Pinpoint the cell where the given text exists, returning its (X, Y) midpoint coordinate. 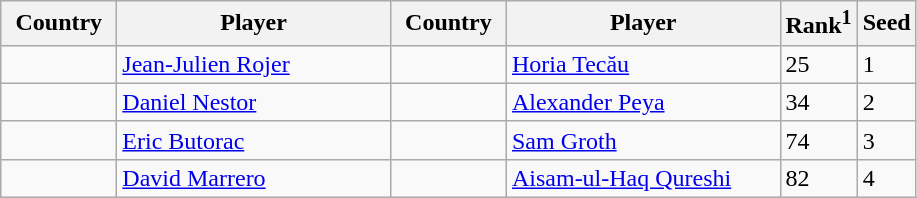
Horia Tecău (643, 64)
Sam Groth (643, 140)
Daniel Nestor (254, 102)
Rank1 (818, 24)
34 (818, 102)
1 (886, 64)
3 (886, 140)
2 (886, 102)
82 (818, 178)
Aisam-ul-Haq Qureshi (643, 178)
25 (818, 64)
Eric Butorac (254, 140)
Jean-Julien Rojer (254, 64)
74 (818, 140)
Seed (886, 24)
David Marrero (254, 178)
4 (886, 178)
Alexander Peya (643, 102)
